Extract the [x, y] coordinate from the center of the cell holding the provided text.  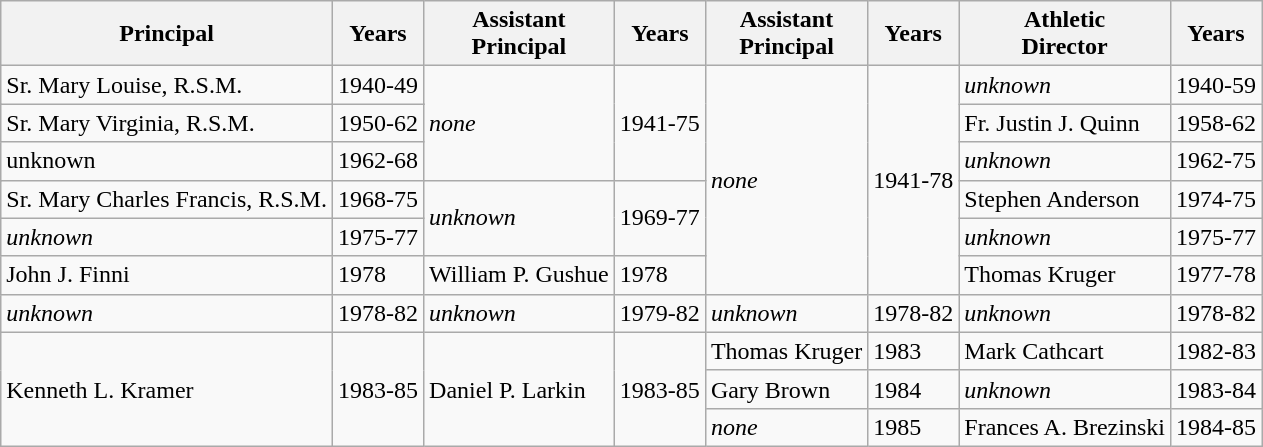
1941-78 [914, 180]
1941-75 [660, 123]
1984-85 [1216, 427]
William P. Gushue [520, 275]
1982-83 [1216, 351]
Stephen Anderson [1065, 199]
1974-75 [1216, 199]
Sr. Mary Louise, R.S.M. [167, 85]
1985 [914, 427]
1983 [914, 351]
1979-82 [660, 313]
1950-62 [378, 123]
Mark Cathcart [1065, 351]
Fr. Justin J. Quinn [1065, 123]
Kenneth L. Kramer [167, 389]
AthleticDirector [1065, 34]
1977-78 [1216, 275]
1940-59 [1216, 85]
1958-62 [1216, 123]
1962-75 [1216, 161]
Principal [167, 34]
1969-77 [660, 218]
John J. Finni [167, 275]
1983-84 [1216, 389]
1968-75 [378, 199]
Sr. Mary Virginia, R.S.M. [167, 123]
Sr. Mary Charles Francis, R.S.M. [167, 199]
Gary Brown [786, 389]
1940-49 [378, 85]
Daniel P. Larkin [520, 389]
1984 [914, 389]
1962-68 [378, 161]
Frances A. Brezinski [1065, 427]
